Detect which cell encompasses the target text, then output its (x, y) center coordinate. 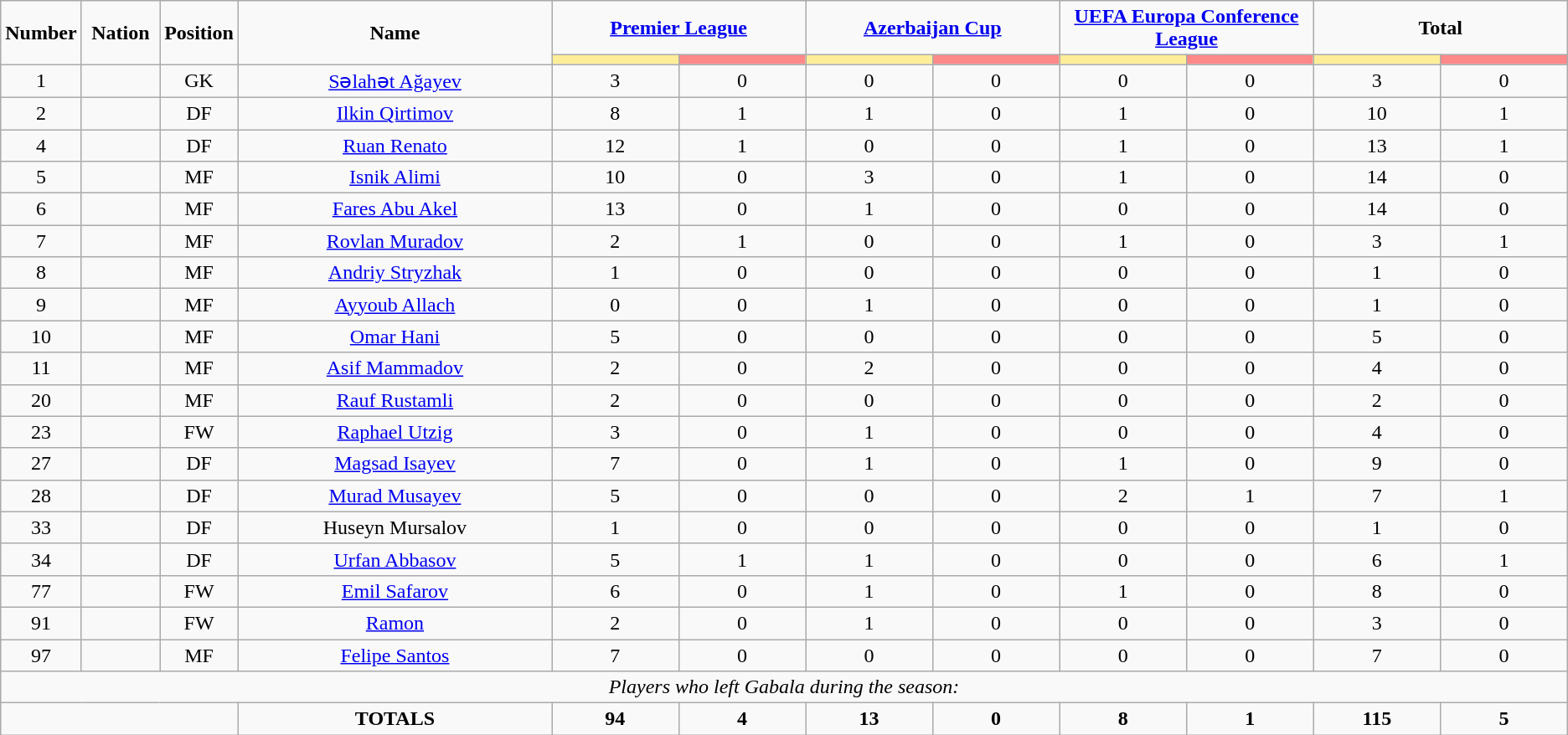
Position (199, 33)
Nation (121, 33)
Rovlan Muradov (395, 241)
Number (41, 33)
Səlahət Ağayev (395, 81)
Urfan Abbasov (395, 559)
Ilkin Qirtimov (395, 113)
12 (615, 145)
28 (41, 496)
Emil Safarov (395, 591)
Magsad Isayev (395, 464)
Murad Musayev (395, 496)
77 (41, 591)
Total (1441, 28)
11 (41, 368)
Asif Mammadov (395, 368)
UEFA Europa Conference League (1186, 28)
Felipe Santos (395, 655)
34 (41, 559)
Name (395, 33)
94 (615, 719)
Rauf Rustamli (395, 400)
Isnik Alimi (395, 177)
Omar Hani (395, 337)
Ramon (395, 623)
Ruan Renato (395, 145)
33 (41, 527)
Ayyoub Allach (395, 305)
Players who left Gabala during the season: (784, 687)
20 (41, 400)
23 (41, 432)
Fares Abu Akel (395, 209)
91 (41, 623)
115 (1377, 719)
Huseyn Mursalov (395, 527)
97 (41, 655)
Raphael Utzig (395, 432)
TOTALS (395, 719)
GK (199, 81)
Andriy Stryzhak (395, 273)
27 (41, 464)
Azerbaijan Cup (933, 28)
Premier League (678, 28)
